For the text-containing cell, return its midpoint in [X, Y] coordinate format. 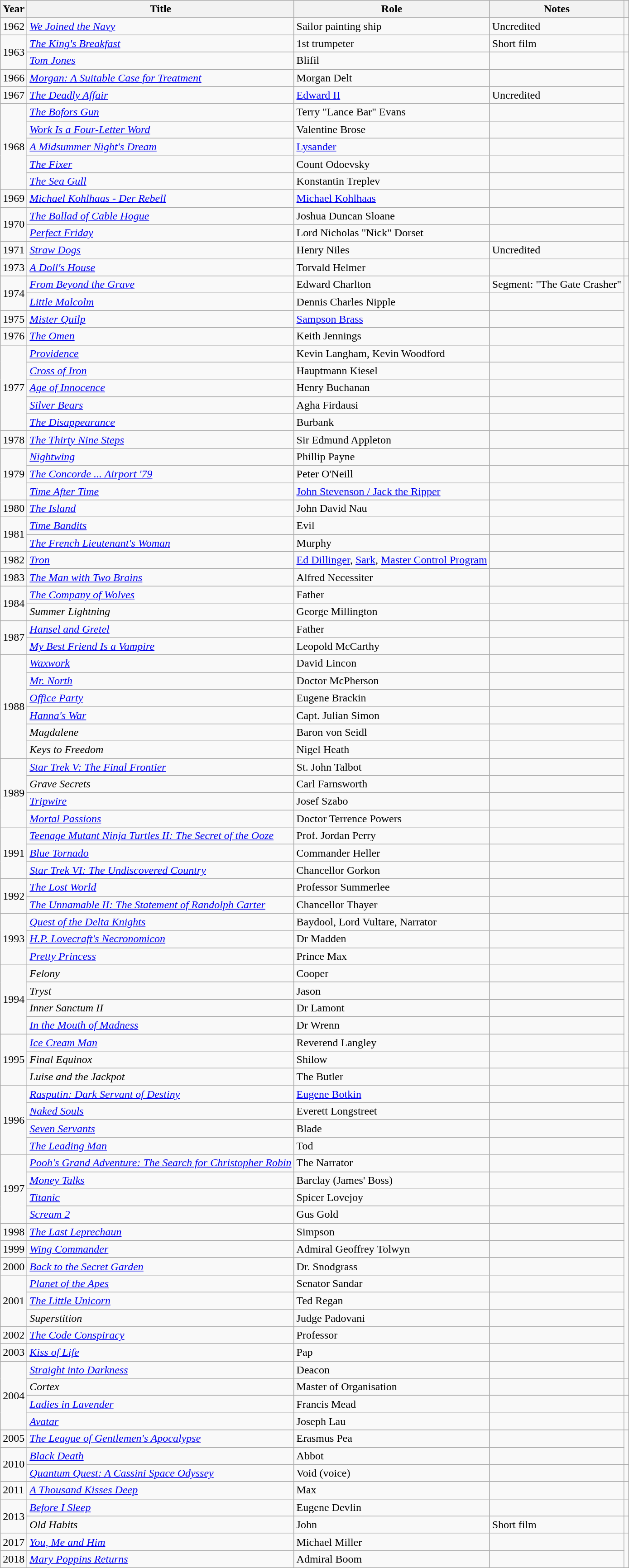
Time Bandits [160, 526]
Nightwing [160, 457]
Eugene Botkin [392, 1094]
Terry "Lance Bar" Evans [392, 112]
Quantum Quest: A Cassini Space Odyssey [160, 1473]
Rasputin: Dark Servant of Destiny [160, 1094]
2010 [14, 1464]
Deacon [392, 1370]
Chancellor Thayer [392, 905]
From Beyond the Grave [160, 285]
Cooper [392, 973]
Morgan: A Suitable Case for Treatment [160, 78]
Titanic [160, 1197]
Cortex [160, 1387]
The Concorde ... Airport '79 [160, 474]
Everett Longstreet [392, 1111]
Carl Farnsworth [392, 784]
Admiral Boom [392, 1559]
Little Malcolm [160, 302]
Spicer Lovejoy [392, 1197]
The Ballad of Cable Hogue [160, 216]
The Bofors Gun [160, 112]
Hanna's War [160, 715]
Valentine Brose [392, 129]
Mortal Passions [160, 819]
Keys to Freedom [160, 749]
Ted Regan [392, 1301]
Shilow [392, 1060]
1997 [14, 1189]
2003 [14, 1353]
1975 [14, 319]
Judge Padovani [392, 1318]
Eugene Devlin [392, 1507]
The League of Gentlemen's Apocalypse [160, 1439]
Dennis Charles Nipple [392, 302]
1976 [14, 336]
Francis Mead [392, 1404]
Max [392, 1490]
Sampson Brass [392, 319]
Prince Max [392, 956]
Peter O'Neill [392, 474]
1988 [14, 706]
1993 [14, 939]
Baydool, Lord Vultare, Narrator [392, 922]
Edward II [392, 95]
Abbot [392, 1456]
2000 [14, 1266]
Henry Niles [392, 250]
A Thousand Kisses Deep [160, 1490]
Inner Sanctum II [160, 1008]
The Leading Man [160, 1146]
Sailor painting ship [392, 26]
Baron von Seidl [392, 732]
Professor Summerlee [392, 887]
Wing Commander [160, 1249]
2013 [14, 1516]
You, Me and Him [160, 1542]
Ladies in Lavender [160, 1404]
Silver Bears [160, 405]
The Code Conspiracy [160, 1335]
Chancellor Gorkon [392, 870]
Segment: "The Gate Crasher" [557, 285]
Nigel Heath [392, 749]
1974 [14, 293]
Josef Szabo [392, 801]
Kevin Langham, Kevin Woodford [392, 353]
Doctor McPherson [392, 681]
Blifil [392, 61]
Mary Poppins Returns [160, 1559]
The Omen [160, 336]
Tom Jones [160, 61]
Final Equinox [160, 1060]
The French Lieutenant's Woman [160, 543]
Mr. North [160, 681]
Black Death [160, 1456]
David Lincon [392, 663]
The Narrator [392, 1163]
1979 [14, 474]
Perfect Friday [160, 233]
1971 [14, 250]
Tod [392, 1146]
Erasmus Pea [392, 1439]
1991 [14, 853]
Commander Heller [392, 853]
1999 [14, 1249]
2005 [14, 1439]
Felony [160, 973]
Straight into Darkness [160, 1370]
Phillip Payne [392, 457]
John [392, 1525]
Superstition [160, 1318]
1966 [14, 78]
Count Odoevsky [392, 164]
Planet of the Apes [160, 1283]
Age of Innocence [160, 388]
Evil [392, 526]
1989 [14, 793]
Murphy [392, 543]
1982 [14, 560]
Back to the Secret Garden [160, 1266]
Star Trek VI: The Undiscovered Country [160, 870]
Master of Organisation [392, 1387]
Pooh's Grand Adventure: The Search for Christopher Robin [160, 1163]
Office Party [160, 698]
1963 [14, 52]
Prof. Jordan Perry [392, 836]
Luise and the Jackpot [160, 1077]
Straw Dogs [160, 250]
My Best Friend Is a Vampire [160, 646]
Kiss of Life [160, 1353]
1998 [14, 1232]
2018 [14, 1559]
Simpson [392, 1232]
Jason [392, 991]
2004 [14, 1396]
1968 [14, 147]
Konstantin Treplev [392, 181]
The Deadly Affair [160, 95]
1994 [14, 999]
1984 [14, 603]
Tripwire [160, 801]
Barclay (James' Boss) [392, 1180]
Tryst [160, 991]
Joshua Duncan Sloane [392, 216]
Reverend Langley [392, 1042]
Time After Time [160, 491]
1st trumpeter [392, 43]
Gus Gold [392, 1215]
1983 [14, 577]
Grave Secrets [160, 784]
Magdalene [160, 732]
The Thirty Nine Steps [160, 439]
Teenage Mutant Ninja Turtles II: The Secret of the Ooze [160, 836]
Pap [392, 1353]
1992 [14, 896]
Admiral Geoffrey Tolwyn [392, 1249]
George Millington [392, 612]
1969 [14, 198]
The Last Leprechaun [160, 1232]
Michael Kohlhaas [392, 198]
The Company of Wolves [160, 595]
The King's Breakfast [160, 43]
John David Nau [392, 509]
Michael Kohlhaas - Der Rebell [160, 198]
Blue Tornado [160, 853]
1962 [14, 26]
Summer Lightning [160, 612]
Seven Servants [160, 1129]
Mister Quilp [160, 319]
The Fixer [160, 164]
1977 [14, 388]
Blade [392, 1129]
Dr Madden [392, 939]
Naked Souls [160, 1111]
1987 [14, 638]
The Island [160, 509]
Henry Buchanan [392, 388]
Capt. Julian Simon [392, 715]
2002 [14, 1335]
Pretty Princess [160, 956]
Morgan Delt [392, 78]
A Doll's House [160, 267]
Quest of the Delta Knights [160, 922]
A Midsummer Night's Dream [160, 147]
Dr Lamont [392, 1008]
We Joined the Navy [160, 26]
The Man with Two Brains [160, 577]
1978 [14, 439]
Scream 2 [160, 1215]
Edward Charlton [392, 285]
1996 [14, 1120]
John Stevenson / Jack the Ripper [392, 491]
1967 [14, 95]
The Butler [392, 1077]
1981 [14, 534]
Void (voice) [392, 1473]
Michael Miller [392, 1542]
Notes [557, 9]
The Disappearance [160, 422]
Title [160, 9]
In the Mouth of Madness [160, 1025]
Ice Cream Man [160, 1042]
Professor [392, 1335]
Torvald Helmer [392, 267]
1980 [14, 509]
Waxwork [160, 663]
Year [14, 9]
Avatar [160, 1421]
Joseph Lau [392, 1421]
1970 [14, 224]
Hansel and Gretel [160, 629]
Tron [160, 560]
Lysander [392, 147]
Providence [160, 353]
Before I Sleep [160, 1507]
Sir Edmund Appleton [392, 439]
2017 [14, 1542]
Dr. Snodgrass [392, 1266]
2001 [14, 1301]
The Lost World [160, 887]
Agha Firdausi [392, 405]
2011 [14, 1490]
The Unnamable II: The Statement of Randolph Carter [160, 905]
Ed Dillinger, Sark, Master Control Program [392, 560]
Doctor Terrence Powers [392, 819]
St. John Talbot [392, 767]
The Little Unicorn [160, 1301]
Old Habits [160, 1525]
Eugene Brackin [392, 698]
Leopold McCarthy [392, 646]
Work Is a Four-Letter Word [160, 129]
Role [392, 9]
Burbank [392, 422]
Cross of Iron [160, 371]
Senator Sandar [392, 1283]
1973 [14, 267]
Hauptmann Kiesel [392, 371]
1995 [14, 1059]
The Sea Gull [160, 181]
H.P. Lovecraft's Necronomicon [160, 939]
Money Talks [160, 1180]
Keith Jennings [392, 336]
Lord Nicholas "Nick" Dorset [392, 233]
Star Trek V: The Final Frontier [160, 767]
Alfred Necessiter [392, 577]
Dr Wrenn [392, 1025]
